Search for the cell housing the specified text and yield its [x, y] center coordinate. 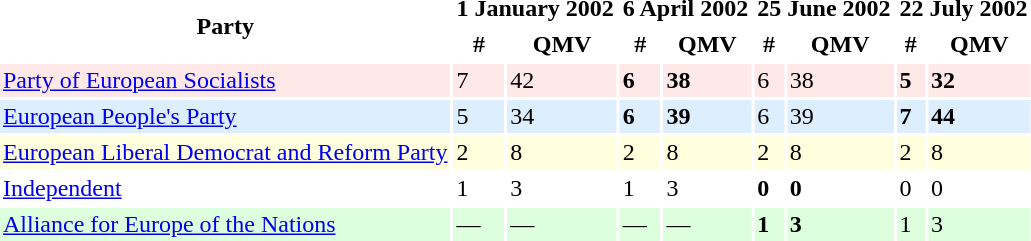
34 [562, 116]
42 [562, 80]
European Liberal Democrat and Reform Party [225, 152]
32 [979, 80]
Alliance for Europe of the Nations [225, 224]
44 [979, 116]
European People's Party [225, 116]
Party of European Socialists [225, 80]
Independent [225, 188]
